Scan for the cell matching the given text and deliver its (X, Y) coordinate at center. 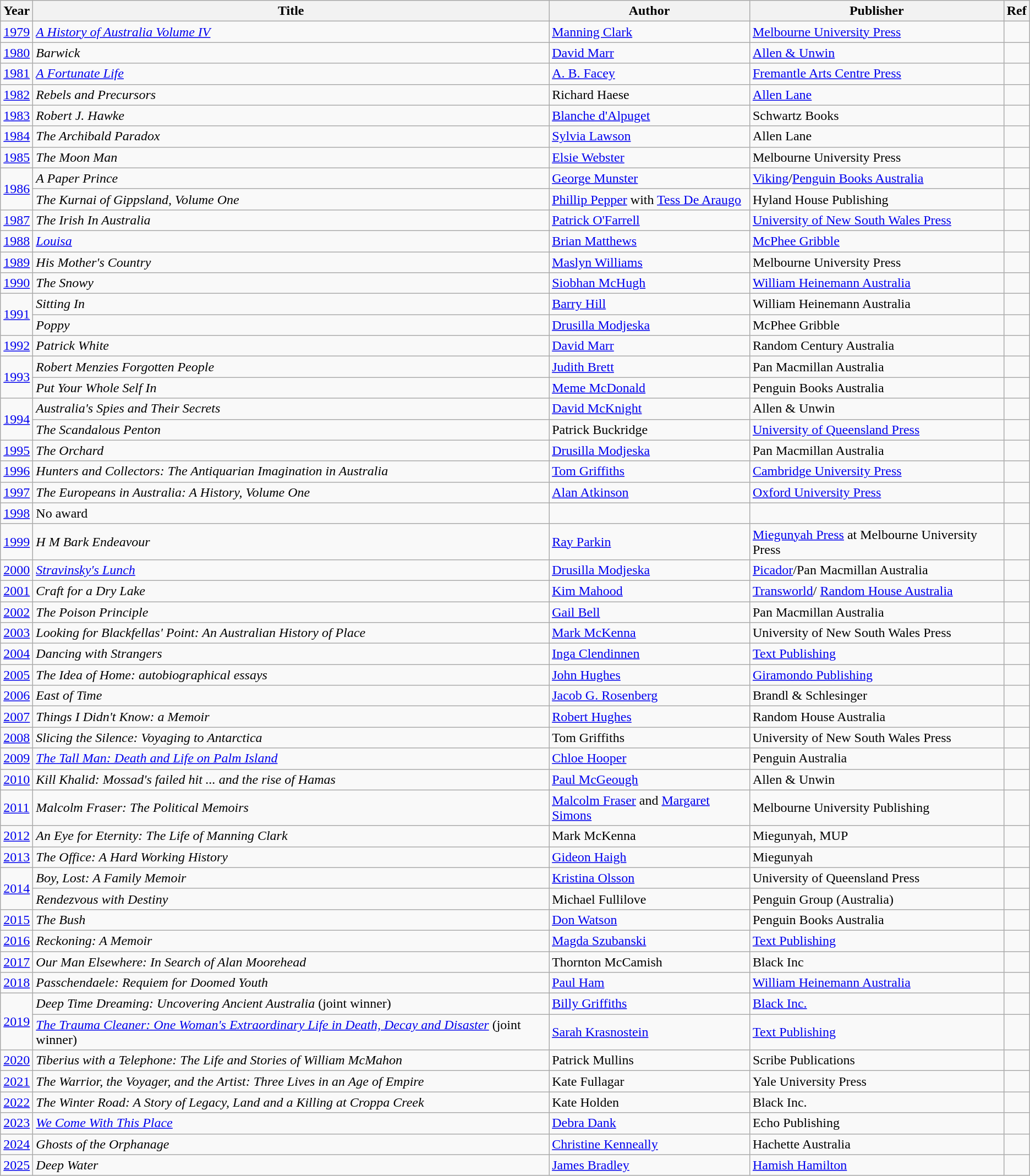
2015 (17, 920)
Robert Hughes (649, 717)
Kate Fullagar (649, 1081)
1995 (17, 450)
Robert Menzies Forgotten People (291, 367)
David McKnight (649, 409)
Michael Fullilove (649, 899)
2003 (17, 633)
Rendezvous with Destiny (291, 899)
Alan Atkinson (649, 492)
His Mother's Country (291, 262)
Looking for Blackfellas' Point: An Australian History of Place (291, 633)
2006 (17, 696)
2021 (17, 1081)
Random House Australia (876, 717)
Fremantle Arts Centre Press (876, 74)
Sarah Krasnostein (649, 1032)
2007 (17, 717)
Billy Griffiths (649, 1004)
A Paper Prince (291, 178)
Hamish Hamilton (876, 1165)
2005 (17, 675)
Brandl & Schlesinger (876, 696)
Tiberius with a Telephone: The Life and Stories of William McMahon (291, 1060)
2022 (17, 1102)
Giramondo Publishing (876, 675)
Malcolm Fraser: The Political Memoirs (291, 807)
1984 (17, 136)
Brian Matthews (649, 241)
Christine Kenneally (649, 1144)
Gail Bell (649, 612)
The Idea of Home: autobiographical essays (291, 675)
The Poison Principle (291, 612)
Put Your Whole Self In (291, 388)
Kill Khalid: Mossad's failed hit ... and the rise of Hamas (291, 779)
The Moon Man (291, 157)
James Bradley (649, 1165)
The Orchard (291, 450)
Manning Clark (649, 32)
Don Watson (649, 920)
The Office: A Hard Working History (291, 857)
Melbourne University Publishing (876, 807)
Maslyn Williams (649, 262)
Gideon Haigh (649, 857)
Cambridge University Press (876, 471)
1985 (17, 157)
Miegunyah, MUP (876, 836)
1996 (17, 471)
Elsie Webster (649, 157)
Barry Hill (649, 304)
1994 (17, 419)
Magda Szubanski (649, 941)
2012 (17, 836)
Year (17, 11)
1991 (17, 315)
Things I Didn't Know: a Memoir (291, 717)
A. B. Facey (649, 74)
1986 (17, 189)
1980 (17, 53)
Title (291, 11)
1981 (17, 74)
Hachette Australia (876, 1144)
The Tall Man: Death and Life on Palm Island (291, 759)
Hunters and Collectors: The Antiquarian Imagination in Australia (291, 471)
Viking/Penguin Books Australia (876, 178)
Australia's Spies and Their Secrets (291, 409)
2025 (17, 1165)
Ghosts of the Orphanage (291, 1144)
2001 (17, 591)
Picador/Pan Macmillan Australia (876, 570)
Paul Ham (649, 983)
Siobhan McHugh (649, 283)
Malcolm Fraser and Margaret Simons (649, 807)
2010 (17, 779)
Yale University Press (876, 1081)
Passchendaele: Requiem for Doomed Youth (291, 983)
Jacob G. Rosenberg (649, 696)
1983 (17, 116)
Thornton McCamish (649, 962)
Penguin Group (Australia) (876, 899)
2014 (17, 888)
Dancing with Strangers (291, 654)
Kim Mahood (649, 591)
The Winter Road: A Story of Legacy, Land and a Killing at Croppa Creek (291, 1102)
Patrick Mullins (649, 1060)
Schwartz Books (876, 116)
Oxford University Press (876, 492)
Patrick Buckridge (649, 430)
2023 (17, 1123)
2008 (17, 738)
Craft for a Dry Lake (291, 591)
Kristina Olsson (649, 878)
Publisher (876, 11)
Black Inc (876, 962)
Deep Water (291, 1165)
Author (649, 11)
1987 (17, 220)
1988 (17, 241)
Hyland House Publishing (876, 199)
The Kurnai of Gippsland, Volume One (291, 199)
1989 (17, 262)
Miegunyah (876, 857)
Debra Dank (649, 1123)
The Warrior, the Voyager, and the Artist: Three Lives in an Age of Empire (291, 1081)
2019 (17, 1022)
The Trauma Cleaner: One Woman's Extraordinary Life in Death, Decay and Disaster (joint winner) (291, 1032)
2009 (17, 759)
A History of Australia Volume IV (291, 32)
Slicing the Silence: Voyaging to Antarctica (291, 738)
Stravinsky's Lunch (291, 570)
The Scandalous Penton (291, 430)
The Bush (291, 920)
Barwick (291, 53)
Louisa (291, 241)
H M Bark Endeavour (291, 541)
Boy, Lost: A Family Memoir (291, 878)
Meme McDonald (649, 388)
1998 (17, 513)
Penguin Australia (876, 759)
2011 (17, 807)
Inga Clendinnen (649, 654)
A Fortunate Life (291, 74)
1997 (17, 492)
Echo Publishing (876, 1123)
1979 (17, 32)
The Snowy (291, 283)
Kate Holden (649, 1102)
Reckoning: A Memoir (291, 941)
An Eye for Eternity: The Life of Manning Clark (291, 836)
Miegunyah Press at Melbourne University Press (876, 541)
Paul McGeough (649, 779)
No award (291, 513)
2018 (17, 983)
Deep Time Dreaming: Uncovering Ancient Australia (joint winner) (291, 1004)
1992 (17, 346)
Phillip Pepper with Tess De Araugo (649, 199)
Ref (1017, 11)
1982 (17, 95)
2024 (17, 1144)
1993 (17, 377)
Random Century Australia (876, 346)
We Come With This Place (291, 1123)
Chloe Hooper (649, 759)
2004 (17, 654)
Rebels and Precursors (291, 95)
Sylvia Lawson (649, 136)
George Munster (649, 178)
1999 (17, 541)
The Archibald Paradox (291, 136)
East of Time (291, 696)
2017 (17, 962)
Scribe Publications (876, 1060)
Ray Parkin (649, 541)
Our Man Elsewhere: In Search of Alan Moorehead (291, 962)
Patrick O'Farrell (649, 220)
Robert J. Hawke (291, 116)
Blanche d'Alpuget (649, 116)
The Irish In Australia (291, 220)
2002 (17, 612)
Judith Brett (649, 367)
Sitting In (291, 304)
1990 (17, 283)
The Europeans in Australia: A History, Volume One (291, 492)
2000 (17, 570)
2013 (17, 857)
John Hughes (649, 675)
Transworld/ Random House Australia (876, 591)
2016 (17, 941)
Richard Haese (649, 95)
Poppy (291, 325)
Patrick White (291, 346)
2020 (17, 1060)
